Find where the given text appears and provide that cell's center as (X, Y) coordinate. 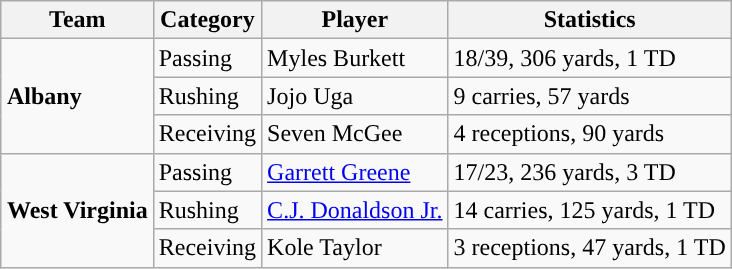
Seven McGee (355, 134)
Category (207, 20)
Team (77, 20)
C.J. Donaldson Jr. (355, 210)
Garrett Greene (355, 172)
9 carries, 57 yards (590, 96)
18/39, 306 yards, 1 TD (590, 58)
Statistics (590, 20)
Albany (77, 96)
West Virginia (77, 210)
Jojo Uga (355, 96)
Myles Burkett (355, 58)
Player (355, 20)
3 receptions, 47 yards, 1 TD (590, 248)
14 carries, 125 yards, 1 TD (590, 210)
Kole Taylor (355, 248)
17/23, 236 yards, 3 TD (590, 172)
4 receptions, 90 yards (590, 134)
